Extract the (x, y) coordinate from the center of the cell holding the provided text.  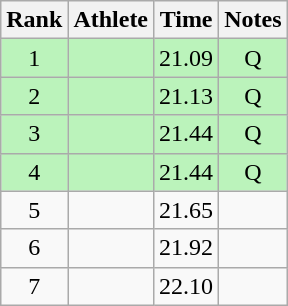
Notes (253, 20)
4 (34, 172)
Athlete (111, 20)
Time (186, 20)
5 (34, 210)
2 (34, 96)
Rank (34, 20)
21.65 (186, 210)
21.92 (186, 248)
21.09 (186, 58)
21.13 (186, 96)
6 (34, 248)
7 (34, 286)
3 (34, 134)
1 (34, 58)
22.10 (186, 286)
